Search for the cell housing the specified text and yield its (x, y) center coordinate. 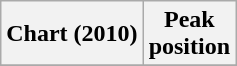
Peakposition (189, 34)
Chart (2010) (72, 34)
